For the text-containing cell, return its midpoint in (x, y) coordinate format. 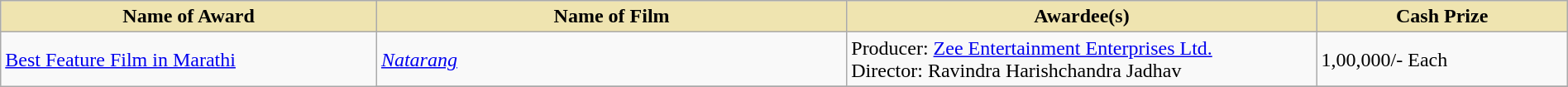
Name of Award (189, 17)
Name of Film (611, 17)
Natarang (611, 60)
Awardee(s) (1082, 17)
1,00,000/- Each (1442, 60)
Cash Prize (1442, 17)
Producer: Zee Entertainment Enterprises Ltd.Director: Ravindra Harishchandra Jadhav (1082, 60)
Best Feature Film in Marathi (189, 60)
